Search for the cell housing the specified text and yield its [X, Y] center coordinate. 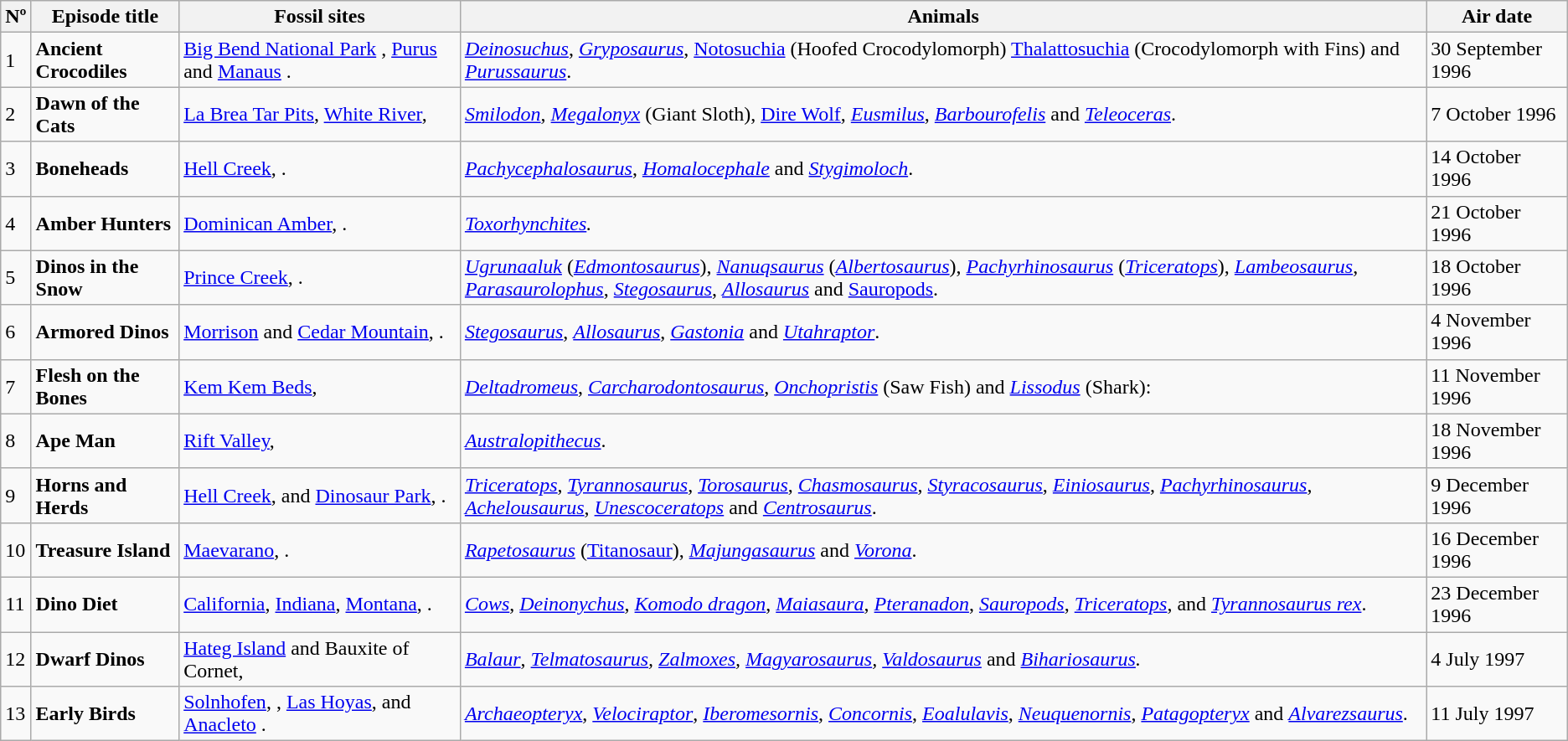
Nº [16, 17]
Dawn of the Cats [106, 114]
4 July 1997 [1497, 658]
Ancient Crocodiles [106, 60]
Prince Creek, . [320, 278]
Animals [943, 17]
Ape Man [106, 440]
Deltadromeus, Carcharodontosaurus, Onchopristis (Saw Fish) and Lissodus (Shark): [943, 387]
18 October 1996 [1497, 278]
Toxorhynchites. [943, 223]
Pachycephalosaurus, Homalocephale and Stygimoloch. [943, 169]
8 [16, 440]
Dino Diet [106, 605]
7 October 1996 [1497, 114]
11 July 1997 [1497, 713]
Cows, Deinonychus, Komodo dragon, Maiasaura, Pteranadon, Sauropods, Triceratops, and Tyrannosaurus rex. [943, 605]
Dwarf Dinos [106, 658]
Flesh on the Bones [106, 387]
Deinosuchus, Gryposaurus, Notosuchia (Hoofed Crocodylomorph) Thalattosuchia (Crocodylomorph with Fins) and Purussaurus. [943, 60]
1 [16, 60]
3 [16, 169]
5 [16, 278]
Hell Creek, . [320, 169]
30 September 1996 [1497, 60]
Stegosaurus, Allosaurus, Gastonia and Utahraptor. [943, 332]
Early Birds [106, 713]
Boneheads [106, 169]
Hateg Island and Bauxite of Cornet, [320, 658]
Fossil sites [320, 17]
Treasure Island [106, 549]
Hell Creek, and Dinosaur Park, . [320, 496]
California, Indiana, Montana, . [320, 605]
14 October 1996 [1497, 169]
Smilodon, Megalonyx (Giant Sloth), Dire Wolf, Eusmilus, Barbourofelis and Teleoceras. [943, 114]
Dinos in the Snow [106, 278]
11 [16, 605]
Rift Valley, [320, 440]
6 [16, 332]
La Brea Tar Pits, White River, [320, 114]
Episode title [106, 17]
10 [16, 549]
Air date [1497, 17]
Morrison and Cedar Mountain, . [320, 332]
Balaur, Telmatosaurus, Zalmoxes, Magyarosaurus, Valdosaurus and Bihariosaurus. [943, 658]
Big Bend National Park , Purus and Manaus . [320, 60]
Solnhofen, , Las Hoyas, and Anacleto . [320, 713]
Australopithecus. [943, 440]
Triceratops, Tyrannosaurus, Torosaurus, Chasmosaurus, Styracosaurus, Einiosaurus, Pachyrhinosaurus, Achelousaurus, Unescoceratops and Centrosaurus. [943, 496]
9 [16, 496]
16 December 1996 [1497, 549]
Archaeopteryx, Velociraptor, Iberomesornis, Concornis, Eoalulavis, Neuquenornis, Patagopteryx and Alvarezsaurus. [943, 713]
4 November 1996 [1497, 332]
11 November 1996 [1497, 387]
Horns and Herds [106, 496]
Dominican Amber, . [320, 223]
7 [16, 387]
2 [16, 114]
Kem Kem Beds, [320, 387]
23 December 1996 [1497, 605]
21 October 1996 [1497, 223]
18 November 1996 [1497, 440]
4 [16, 223]
Armored Dinos [106, 332]
9 December 1996 [1497, 496]
Maevarano, . [320, 549]
Rapetosaurus (Titanosaur), Majungasaurus and Vorona. [943, 549]
12 [16, 658]
13 [16, 713]
Amber Hunters [106, 223]
